From the cell containing the given text, extract its center point as [x, y] coordinate. 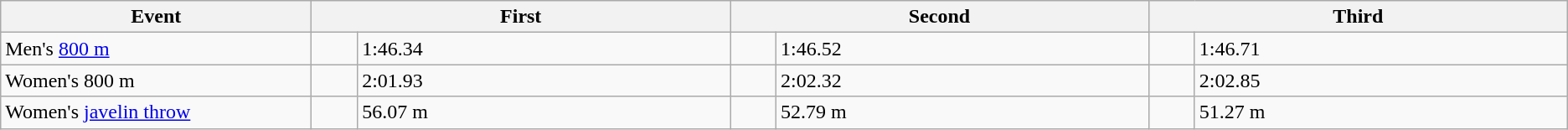
Men's 800 m [156, 49]
2:02.32 [962, 81]
Women's javelin throw [156, 112]
1:46.52 [962, 49]
Women's 800 m [156, 81]
56.07 m [544, 112]
First [521, 17]
Second [940, 17]
Third [1358, 17]
Event [156, 17]
51.27 m [1380, 112]
52.79 m [962, 112]
1:46.34 [544, 49]
2:01.93 [544, 81]
1:46.71 [1380, 49]
2:02.85 [1380, 81]
